Output the (x, y) coordinate of the center of the cell containing the given text.  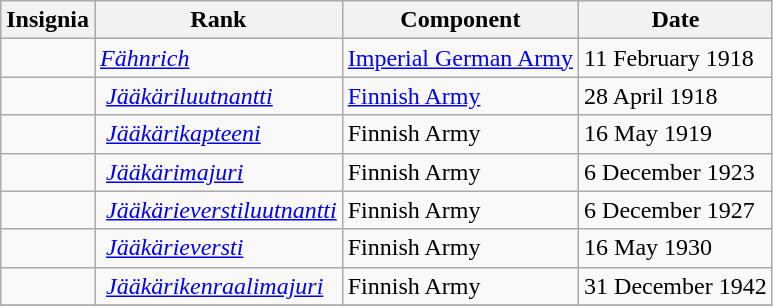
Jääkärieverstiluutnantti (219, 210)
28 April 1918 (676, 96)
6 December 1923 (676, 172)
6 December 1927 (676, 210)
Jääkärikenraalimajuri (219, 286)
Insignia (48, 20)
Fähnrich (219, 58)
16 May 1930 (676, 248)
31 December 1942 (676, 286)
Jääkärimajuri (219, 172)
11 February 1918 (676, 58)
Jääkäriluutnantti (219, 96)
Jääkärieversti (219, 248)
Imperial German Army (460, 58)
Jääkärikapteeni (219, 134)
Date (676, 20)
Rank (219, 20)
Component (460, 20)
16 May 1919 (676, 134)
